From the cell containing the given text, extract its center point as (X, Y) coordinate. 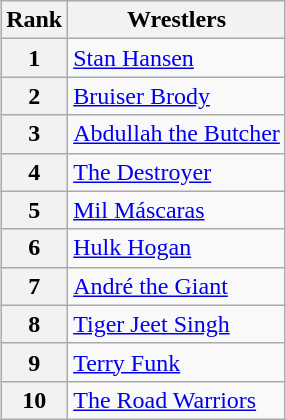
4 (34, 172)
5 (34, 210)
The Road Warriors (177, 400)
Tiger Jeet Singh (177, 324)
6 (34, 248)
9 (34, 362)
2 (34, 96)
Hulk Hogan (177, 248)
Rank (34, 20)
Terry Funk (177, 362)
7 (34, 286)
10 (34, 400)
3 (34, 134)
Mil Máscaras (177, 210)
The Destroyer (177, 172)
Abdullah the Butcher (177, 134)
Bruiser Brody (177, 96)
André the Giant (177, 286)
Stan Hansen (177, 58)
8 (34, 324)
1 (34, 58)
Wrestlers (177, 20)
